Identify which cell holds the provided text, then report its (x, y) central coordinate. 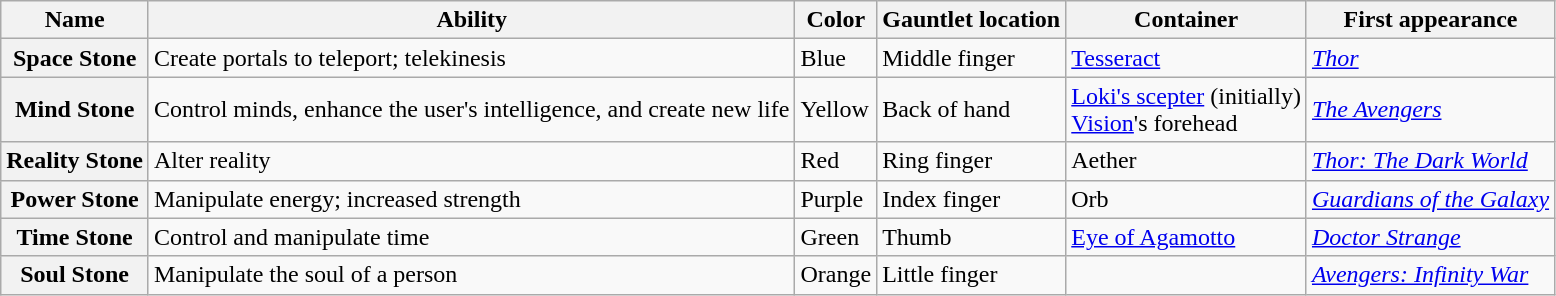
Soul Stone (75, 275)
Create portals to teleport; telekinesis (471, 58)
Back of hand (972, 110)
Doctor Strange (1430, 237)
Container (1186, 20)
Loki's scepter (initially)Vision's forehead (1186, 110)
Red (836, 161)
Index finger (972, 199)
Ability (471, 20)
Manipulate the soul of a person (471, 275)
Guardians of the Galaxy (1430, 199)
Control and manipulate time (471, 237)
Orange (836, 275)
Little finger (972, 275)
Thumb (972, 237)
Name (75, 20)
Aether (1186, 161)
Control minds, enhance the user's intelligence, and create new life (471, 110)
Manipulate energy; increased strength (471, 199)
The Avengers (1430, 110)
Space Stone (75, 58)
Orb (1186, 199)
Power Stone (75, 199)
Mind Stone (75, 110)
Green (836, 237)
Reality Stone (75, 161)
Thor (1430, 58)
Time Stone (75, 237)
Color (836, 20)
Thor: The Dark World (1430, 161)
Gauntlet location (972, 20)
Tesseract (1186, 58)
Purple (836, 199)
Alter reality (471, 161)
First appearance (1430, 20)
Yellow (836, 110)
Blue (836, 58)
Avengers: Infinity War (1430, 275)
Middle finger (972, 58)
Eye of Agamotto (1186, 237)
Ring finger (972, 161)
